From the cell containing the given text, extract its center point as [x, y] coordinate. 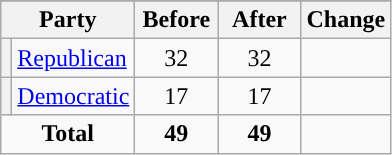
Republican [74, 58]
Change [346, 20]
After [260, 20]
Party [68, 20]
Democratic [74, 96]
Total [68, 134]
Before [176, 20]
